Output the [x, y] coordinate of the center of the cell containing the given text.  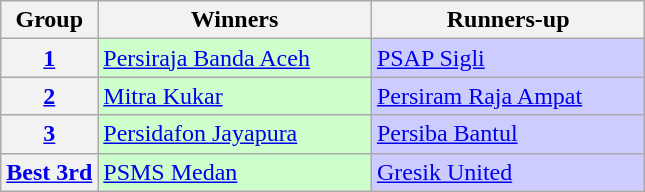
Gresik United [508, 172]
Persiba Bantul [508, 134]
Persiraja Banda Aceh [235, 58]
Persiram Raja Ampat [508, 96]
3 [50, 134]
Runners-up [508, 20]
Best 3rd [50, 172]
2 [50, 96]
PSMS Medan [235, 172]
1 [50, 58]
Winners [235, 20]
Persidafon Jayapura [235, 134]
Mitra Kukar [235, 96]
Group [50, 20]
PSAP Sigli [508, 58]
